Identify which cell holds the provided text, then report its [X, Y] central coordinate. 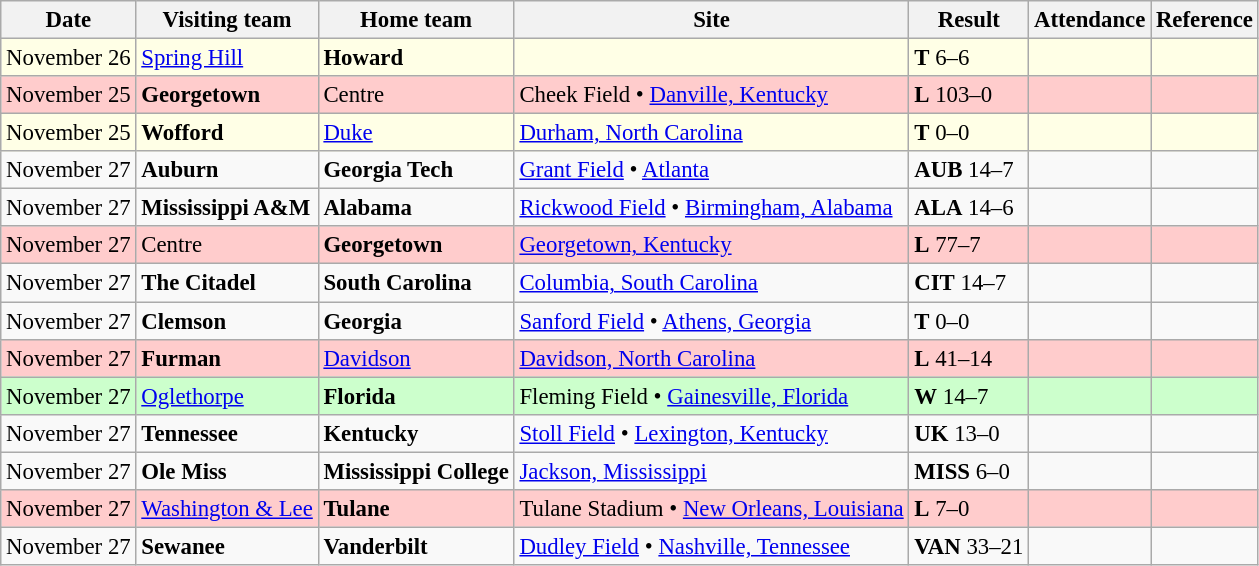
Jackson, Mississippi [712, 471]
L 41–14 [969, 358]
CIT 14–7 [969, 283]
Sanford Field • Athens, Georgia [712, 321]
Rickwood Field • Birmingham, Alabama [712, 208]
Stoll Field • Lexington, Kentucky [712, 433]
Sewanee [227, 546]
Dudley Field • Nashville, Tennessee [712, 546]
Davidson [416, 358]
MISS 6–0 [969, 471]
Alabama [416, 208]
Georgia [416, 321]
Tennessee [227, 433]
Furman [227, 358]
Fleming Field • Gainesville, Florida [712, 396]
Columbia, South Carolina [712, 283]
Result [969, 20]
Attendance [1090, 20]
Ole Miss [227, 471]
Georgia Tech [416, 170]
UK 13–0 [969, 433]
The Citadel [227, 283]
T 6–6 [969, 58]
L 7–0 [969, 509]
Duke [416, 133]
Vanderbilt [416, 546]
Wofford [227, 133]
Davidson, North Carolina [712, 358]
Mississippi A&M [227, 208]
Howard [416, 58]
Kentucky [416, 433]
L 77–7 [969, 245]
Clemson [227, 321]
Site [712, 20]
Florida [416, 396]
AUB 14–7 [969, 170]
Date [68, 20]
November 26 [68, 58]
Tulane [416, 509]
Mississippi College [416, 471]
Durham, North Carolina [712, 133]
Oglethorpe [227, 396]
Home team [416, 20]
L 103–0 [969, 95]
Spring Hill [227, 58]
South Carolina [416, 283]
Reference [1205, 20]
Tulane Stadium • New Orleans, Louisiana [712, 509]
Auburn [227, 170]
VAN 33–21 [969, 546]
Cheek Field • Danville, Kentucky [712, 95]
Grant Field • Atlanta [712, 170]
Visiting team [227, 20]
ALA 14–6 [969, 208]
W 14–7 [969, 396]
Washington & Lee [227, 509]
Georgetown, Kentucky [712, 245]
